Identify which cell holds the provided text, then report its (X, Y) central coordinate. 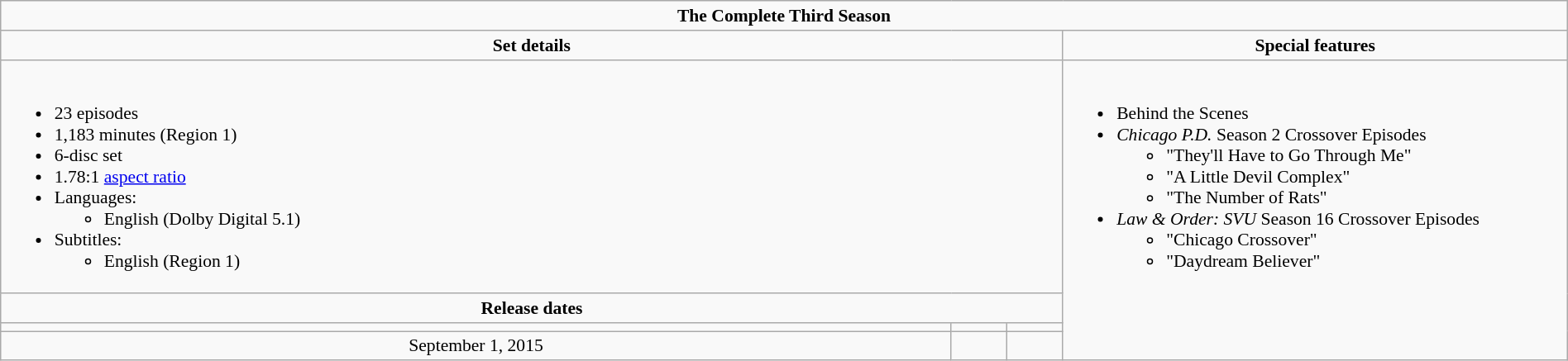
Set details (532, 45)
Release dates (532, 308)
Special features (1315, 45)
The Complete Third Season (784, 16)
September 1, 2015 (476, 346)
23 episodes1,183 minutes (Region 1)6-disc set1.78:1 aspect ratioLanguages:English (Dolby Digital 5.1)Subtitles:English (Region 1) (532, 177)
